Return (x, y) of the center of cell containing provided text 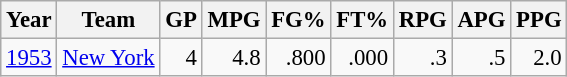
.5 (482, 58)
.000 (362, 58)
Year (29, 20)
.3 (422, 58)
New York (108, 58)
4 (181, 58)
1953 (29, 58)
APG (482, 20)
2.0 (539, 58)
MPG (234, 20)
FG% (298, 20)
FT% (362, 20)
Team (108, 20)
RPG (422, 20)
.800 (298, 58)
PPG (539, 20)
GP (181, 20)
4.8 (234, 58)
